Detect which cell encompasses the target text, then output its (X, Y) center coordinate. 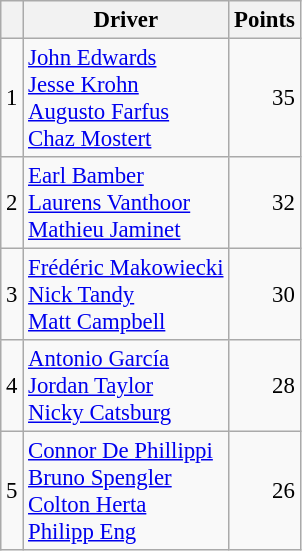
Points (264, 20)
John Edwards Jesse Krohn Augusto Farfus Chaz Mostert (126, 98)
5 (12, 492)
32 (264, 203)
35 (264, 98)
28 (264, 386)
1 (12, 98)
Connor De Phillippi Bruno Spengler Colton Herta Philipp Eng (126, 492)
4 (12, 386)
26 (264, 492)
Antonio García Jordan Taylor Nicky Catsburg (126, 386)
3 (12, 295)
Earl Bamber Laurens Vanthoor Mathieu Jaminet (126, 203)
2 (12, 203)
Frédéric Makowiecki Nick Tandy Matt Campbell (126, 295)
Driver (126, 20)
30 (264, 295)
